Return the (X, Y) coordinate for the center point of the cell that contains the specified text.  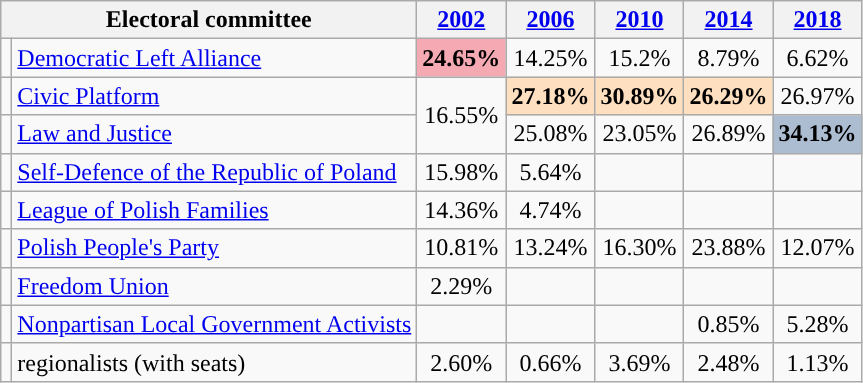
26.29% (728, 96)
13.24% (550, 248)
Electoral committee (209, 20)
Self-Defence of the Republic of Poland (214, 172)
Nonpartisan Local Government Activists (214, 324)
14.25% (550, 58)
0.66% (550, 362)
1.13% (818, 362)
12.07% (818, 248)
26.97% (818, 96)
10.81% (462, 248)
League of Polish Families (214, 210)
5.64% (550, 172)
2002 (462, 20)
6.62% (818, 58)
26.89% (728, 134)
15.2% (640, 58)
5.28% (818, 324)
2018 (818, 20)
2010 (640, 20)
25.08% (550, 134)
23.88% (728, 248)
2.29% (462, 286)
2014 (728, 20)
2.60% (462, 362)
2006 (550, 20)
4.74% (550, 210)
30.89% (640, 96)
23.05% (640, 134)
0.85% (728, 324)
Democratic Left Alliance (214, 58)
Civic Platform (214, 96)
16.30% (640, 248)
Polish People's Party (214, 248)
24.65% (462, 58)
16.55% (462, 115)
2.48% (728, 362)
27.18% (550, 96)
Law and Justice (214, 134)
14.36% (462, 210)
regionalists (with seats) (214, 362)
3.69% (640, 362)
15.98% (462, 172)
8.79% (728, 58)
34.13% (818, 134)
Freedom Union (214, 286)
